For the text-containing cell, return its midpoint in (X, Y) coordinate format. 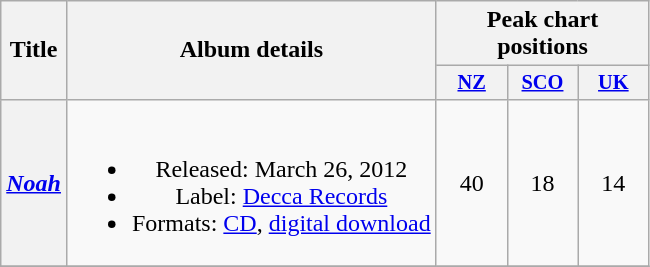
Noah (34, 182)
Peak chart positions (542, 34)
40 (472, 182)
18 (542, 182)
SCO (542, 83)
Released: March 26, 2012Label: Decca RecordsFormats: CD, digital download (251, 182)
Title (34, 50)
UK (614, 83)
14 (614, 182)
NZ (472, 83)
Album details (251, 50)
